Return the (x, y) coordinate for the center point of the cell that contains the specified text.  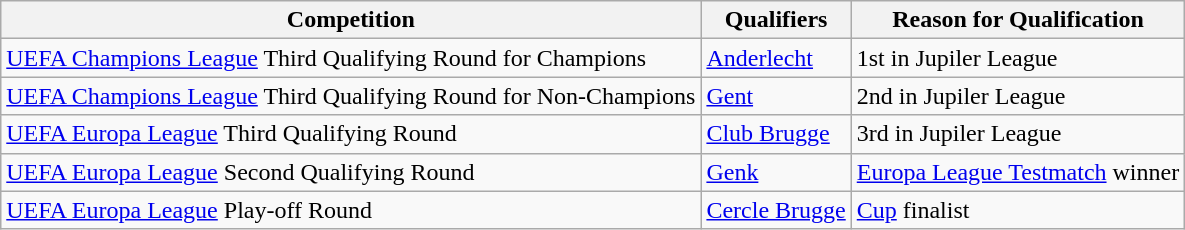
Cercle Brugge (776, 210)
1st in Jupiler League (1018, 58)
Qualifiers (776, 20)
UEFA Champions League Third Qualifying Round for Champions (351, 58)
UEFA Champions League Third Qualifying Round for Non-Champions (351, 96)
UEFA Europa League Third Qualifying Round (351, 134)
3rd in Jupiler League (1018, 134)
Competition (351, 20)
Genk (776, 172)
Anderlecht (776, 58)
2nd in Jupiler League (1018, 96)
UEFA Europa League Play-off Round (351, 210)
Club Brugge (776, 134)
UEFA Europa League Second Qualifying Round (351, 172)
Reason for Qualification (1018, 20)
Europa League Testmatch winner (1018, 172)
Cup finalist (1018, 210)
Gent (776, 96)
